For the text-containing cell, return its midpoint in (X, Y) coordinate format. 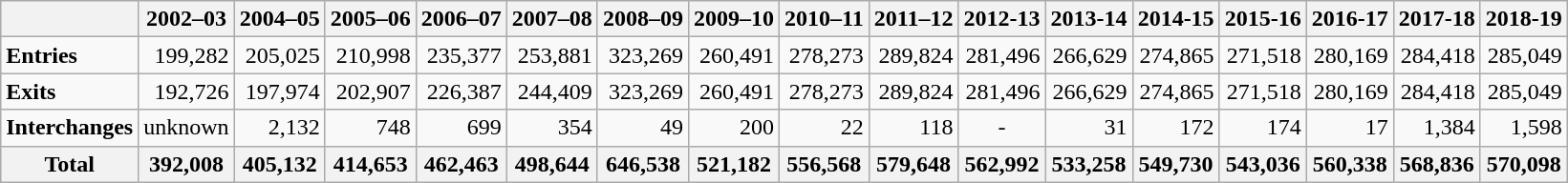
2017-18 (1437, 19)
235,377 (461, 55)
- (1001, 128)
354 (552, 128)
699 (461, 128)
49 (642, 128)
2007–08 (552, 19)
533,258 (1089, 164)
Total (70, 164)
521,182 (734, 164)
unknown (186, 128)
2011–12 (913, 19)
570,098 (1523, 164)
200 (734, 128)
226,387 (461, 91)
462,463 (461, 164)
2013-14 (1089, 19)
2018-19 (1523, 19)
197,974 (279, 91)
2002–03 (186, 19)
646,538 (642, 164)
17 (1349, 128)
543,036 (1263, 164)
Entries (70, 55)
748 (371, 128)
2014-15 (1175, 19)
2010–11 (824, 19)
2008–09 (642, 19)
498,644 (552, 164)
2016-17 (1349, 19)
172 (1175, 128)
244,409 (552, 91)
568,836 (1437, 164)
202,907 (371, 91)
2,132 (279, 128)
199,282 (186, 55)
2012-13 (1001, 19)
118 (913, 128)
556,568 (824, 164)
192,726 (186, 91)
174 (1263, 128)
253,881 (552, 55)
562,992 (1001, 164)
Exits (70, 91)
414,653 (371, 164)
405,132 (279, 164)
210,998 (371, 55)
2004–05 (279, 19)
2005–06 (371, 19)
31 (1089, 128)
1,384 (1437, 128)
1,598 (1523, 128)
2006–07 (461, 19)
Interchanges (70, 128)
549,730 (1175, 164)
2015-16 (1263, 19)
22 (824, 128)
560,338 (1349, 164)
579,648 (913, 164)
392,008 (186, 164)
2009–10 (734, 19)
205,025 (279, 55)
